Capture the cell that displays the provided text and extract its (x, y) central coordinate. 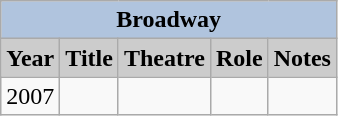
Year (30, 58)
Role (239, 58)
Theatre (164, 58)
Notes (302, 58)
Broadway (169, 20)
2007 (30, 96)
Title (90, 58)
